Output the (X, Y) coordinate of the center of the cell containing the given text.  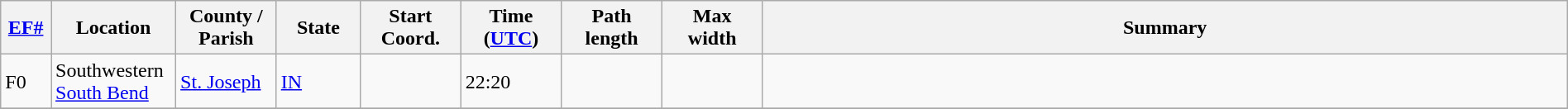
Path length (612, 28)
Summary (1164, 28)
Southwestern South Bend (114, 81)
Max width (712, 28)
EF# (26, 28)
IN (318, 81)
County / Parish (227, 28)
Location (114, 28)
F0 (26, 81)
State (318, 28)
Start Coord. (411, 28)
Time (UTC) (511, 28)
22:20 (511, 81)
St. Joseph (227, 81)
